For the text-containing cell, return its midpoint in [x, y] coordinate format. 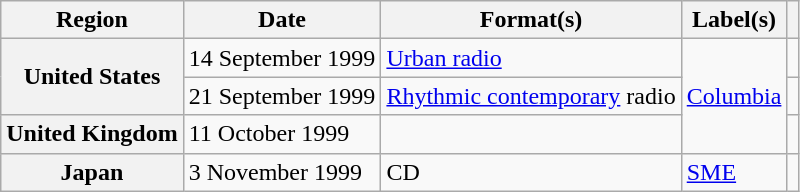
11 October 1999 [282, 134]
Columbia [734, 96]
United Kingdom [92, 134]
3 November 1999 [282, 172]
Format(s) [531, 20]
14 September 1999 [282, 58]
21 September 1999 [282, 96]
United States [92, 77]
CD [531, 172]
Region [92, 20]
Urban radio [531, 58]
Date [282, 20]
SME [734, 172]
Rhythmic contemporary radio [531, 96]
Japan [92, 172]
Label(s) [734, 20]
